Find where the given text appears and provide that cell's center as (x, y) coordinate. 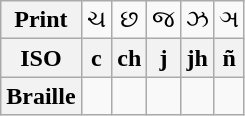
ચ (96, 20)
jh (197, 58)
જ (164, 20)
ISO (41, 58)
Print (41, 20)
ઞ (230, 20)
ઝ (197, 20)
છ (130, 20)
Braille (41, 96)
c (96, 58)
ñ (230, 58)
ch (130, 58)
j (164, 58)
